Extract the [x, y] coordinate from the center of the cell holding the provided text.  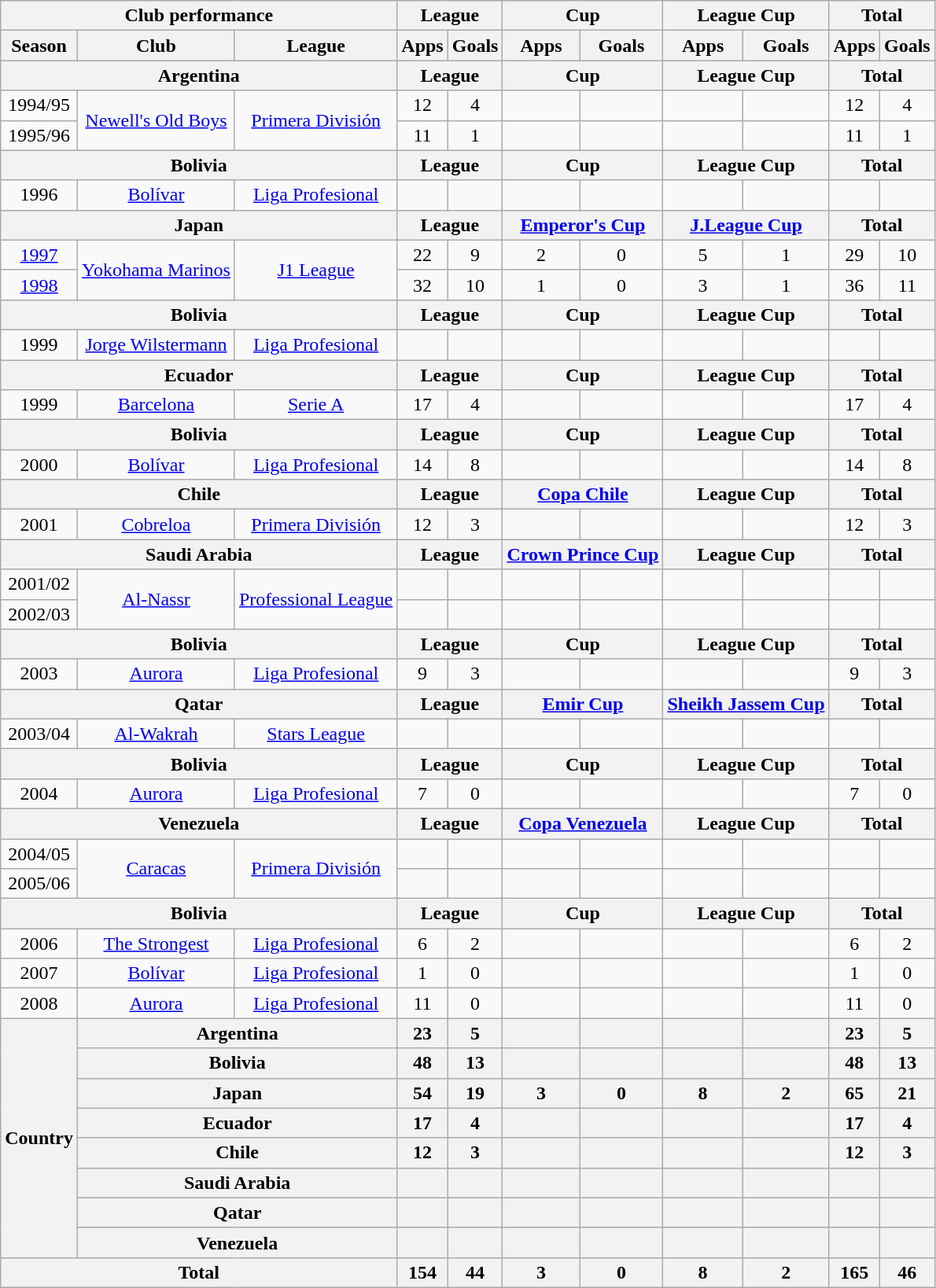
2004/05 [39, 853]
Stars League [315, 734]
2005/06 [39, 884]
2003/04 [39, 734]
2002/03 [39, 614]
Cobreloa [156, 524]
2000 [39, 465]
1995/96 [39, 135]
54 [422, 1093]
2001 [39, 524]
Emperor's Cup [583, 225]
2003 [39, 674]
J1 League [315, 270]
Caracas [156, 868]
21 [907, 1093]
Club [156, 46]
32 [422, 285]
Season [39, 46]
Sheikh Jassem Cup [746, 704]
Copa Venezuela [583, 823]
Jorge Wilstermann [156, 344]
1996 [39, 195]
65 [854, 1093]
165 [854, 1272]
44 [475, 1272]
Country [39, 1138]
154 [422, 1272]
2004 [39, 793]
19 [475, 1093]
Professional League [315, 599]
29 [854, 255]
2001/02 [39, 584]
1994/95 [39, 105]
Club performance [199, 16]
Copa Chile [583, 495]
Serie A [315, 405]
36 [854, 285]
Yokohama Marinos [156, 270]
The Strongest [156, 944]
Barcelona [156, 405]
Al-Wakrah [156, 734]
Emir Cup [583, 704]
2007 [39, 973]
J.League Cup [746, 225]
Newell's Old Boys [156, 120]
2006 [39, 944]
22 [422, 255]
1997 [39, 255]
2008 [39, 1003]
Crown Prince Cup [583, 554]
1998 [39, 285]
46 [907, 1272]
Al-Nassr [156, 599]
